Output the [x, y] coordinate of the center of the cell containing the given text.  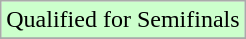
Qualified for Semifinals [123, 20]
